Search for the cell housing the specified text and yield its [X, Y] center coordinate. 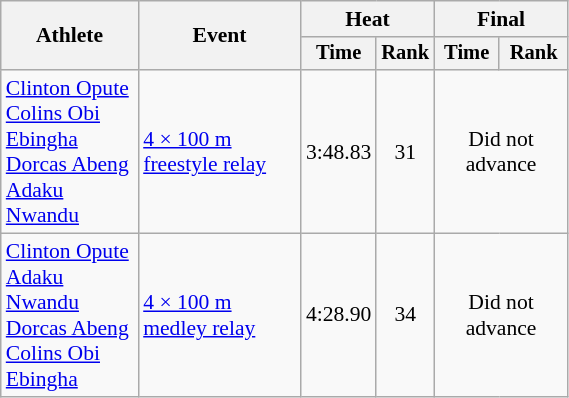
Heat [368, 19]
34 [405, 316]
4:28.90 [338, 316]
4 × 100 m freestyle relay [220, 152]
Clinton Opute Colins Obi Ebingha Dorcas Abeng Adaku Nwandu [70, 152]
Final [501, 19]
3:48.83 [338, 152]
4 × 100 m medley relay [220, 316]
Event [220, 36]
Clinton Opute Adaku Nwandu Dorcas Abeng Colins Obi Ebingha [70, 316]
Athlete [70, 36]
31 [405, 152]
